For the text-containing cell, return its midpoint in [X, Y] coordinate format. 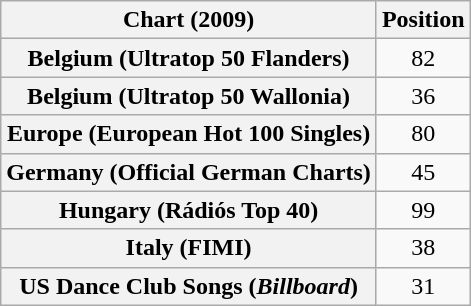
Hungary (Rádiós Top 40) [189, 210]
82 [423, 58]
38 [423, 248]
31 [423, 286]
36 [423, 96]
Europe (European Hot 100 Singles) [189, 134]
Germany (Official German Charts) [189, 172]
Chart (2009) [189, 20]
US Dance Club Songs (Billboard) [189, 286]
Belgium (Ultratop 50 Wallonia) [189, 96]
99 [423, 210]
Belgium (Ultratop 50 Flanders) [189, 58]
Position [423, 20]
Italy (FIMI) [189, 248]
80 [423, 134]
45 [423, 172]
